Return the [X, Y] coordinate for the center point of the cell that contains the specified text.  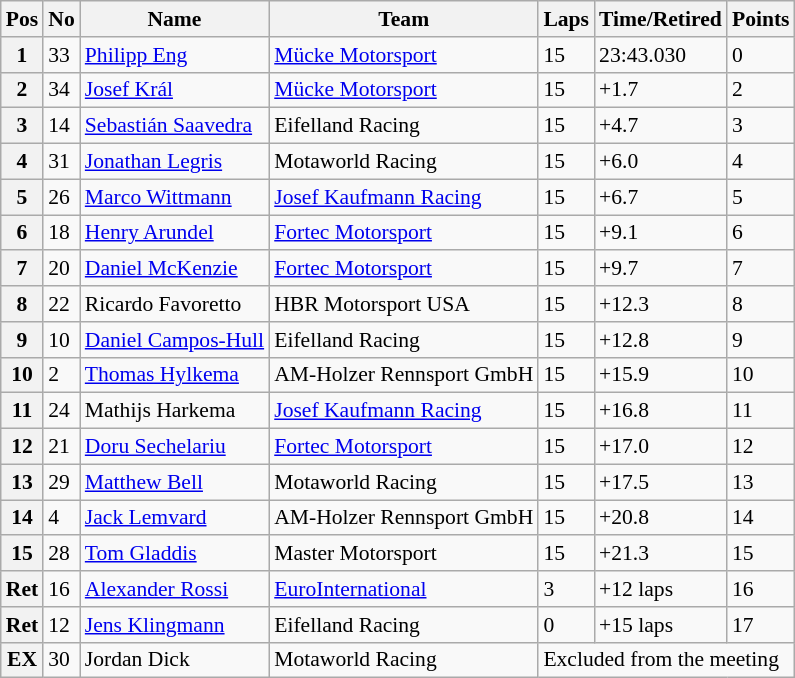
Jack Lemvard [174, 518]
Daniel Campos-Hull [174, 340]
34 [62, 90]
Name [174, 19]
Laps [566, 19]
+9.7 [660, 269]
18 [62, 233]
Henry Arundel [174, 233]
Jens Klingmann [174, 625]
30 [62, 660]
Team [404, 19]
+15.9 [660, 375]
22 [62, 304]
21 [62, 447]
HBR Motorsport USA [404, 304]
Matthew Bell [174, 482]
31 [62, 162]
+6.7 [660, 197]
+4.7 [660, 126]
Alexander Rossi [174, 589]
23:43.030 [660, 55]
+17.0 [660, 447]
+21.3 [660, 554]
Jonathan Legris [174, 162]
Thomas Hylkema [174, 375]
Mathijs Harkema [174, 411]
Excluded from the meeting [666, 660]
1 [22, 55]
Doru Sechelariu [174, 447]
Josef Král [174, 90]
+9.1 [660, 233]
17 [761, 625]
+17.5 [660, 482]
+20.8 [660, 518]
Master Motorsport [404, 554]
+15 laps [660, 625]
20 [62, 269]
No [62, 19]
Time/Retired [660, 19]
29 [62, 482]
Points [761, 19]
Daniel McKenzie [174, 269]
Tom Gladdis [174, 554]
Jordan Dick [174, 660]
EuroInternational [404, 589]
+12 laps [660, 589]
Ricardo Favoretto [174, 304]
+1.7 [660, 90]
+12.3 [660, 304]
+6.0 [660, 162]
Philipp Eng [174, 55]
Marco Wittmann [174, 197]
Sebastián Saavedra [174, 126]
+12.8 [660, 340]
EX [22, 660]
Pos [22, 19]
33 [62, 55]
28 [62, 554]
+16.8 [660, 411]
26 [62, 197]
24 [62, 411]
